Extract the (x, y) coordinate from the center of the cell holding the provided text.  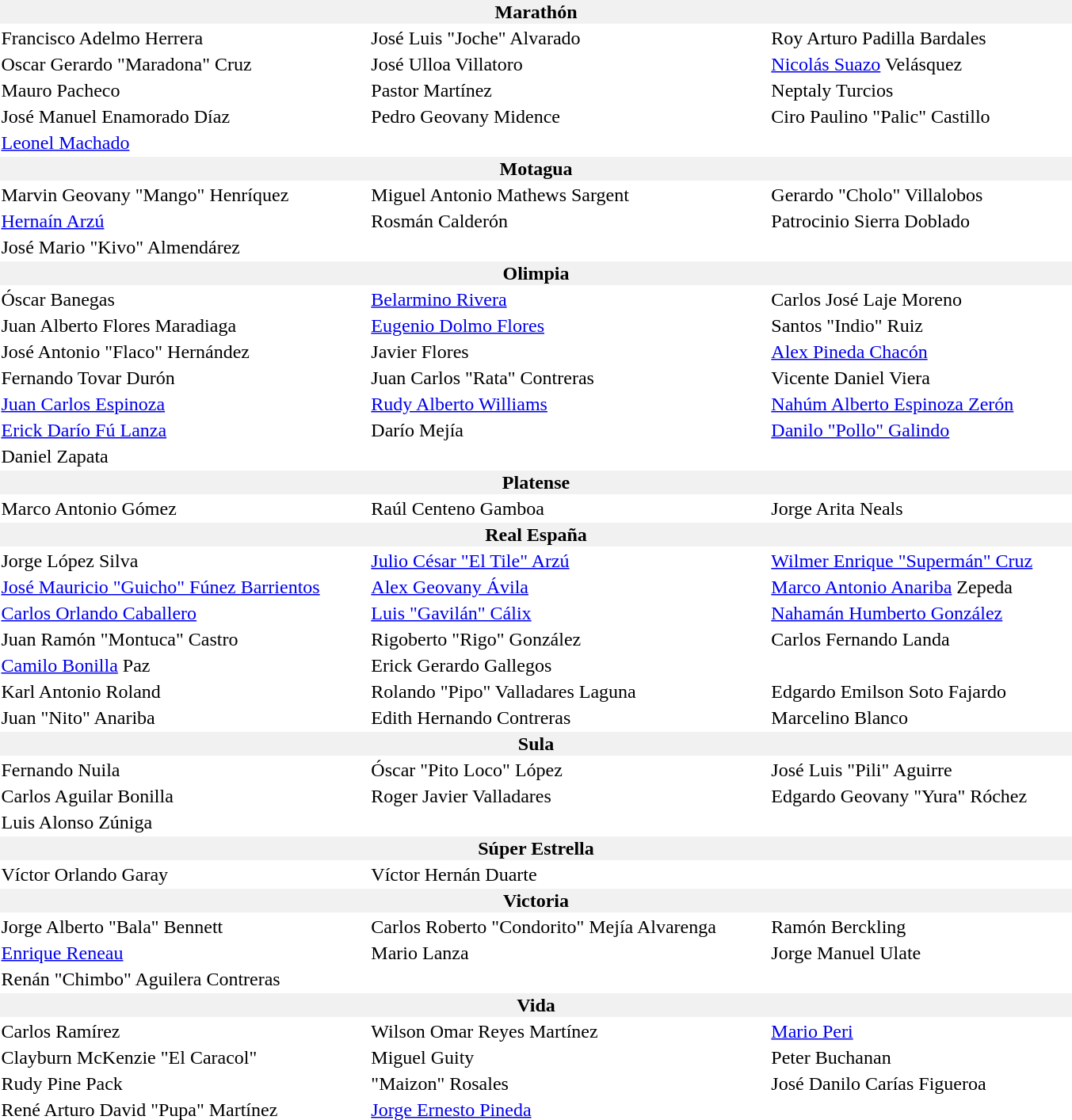
Wilson Omar Reyes Martínez (569, 1031)
Carlos Orlando Caballero (184, 613)
Luis Alonso Zúniga (184, 822)
Marathón (536, 12)
Camilo Bonilla Paz (184, 665)
Patrocinio Sierra Doblado (921, 221)
Vida (536, 1005)
Carlos Fernando Landa (921, 639)
Enrique Reneau (184, 953)
Juan Ramón "Montuca" Castro (184, 639)
Óscar "Pito Loco" López (569, 770)
"Maizon" Rosales (569, 1084)
Víctor Orlando Garay (184, 874)
Hernaín Arzú (184, 221)
Jorge Arita Neals (921, 509)
Rigoberto "Rigo" González (569, 639)
Nahamán Humberto González (921, 613)
Neptaly Turcios (921, 90)
Sula (536, 744)
Real España (536, 535)
Alex Pineda Chacón (921, 352)
Carlos Aguilar Bonilla (184, 796)
Rudy Alberto Williams (569, 404)
Edgardo Geovany "Yura" Róchez (921, 796)
Rudy Pine Pack (184, 1084)
Mario Lanza (569, 953)
José Ulloa Villatoro (569, 64)
Súper Estrella (536, 848)
José Mauricio "Guicho" Fúnez Barrientos (184, 587)
Eugenio Dolmo Flores (569, 326)
Platense (536, 482)
Darío Mejía (569, 430)
Vicente Daniel Viera (921, 378)
José Luis "Joche" Alvarado (569, 38)
Gerardo "Cholo" Villalobos (921, 195)
Marcelino Blanco (921, 718)
Víctor Hernán Duarte (569, 874)
Ramón Berckling (921, 927)
Juan Alberto Flores Maradiaga (184, 326)
Rosmán Calderón (569, 221)
Pedro Geovany Midence (569, 116)
Victoria (536, 901)
Marvin Geovany "Mango" Henríquez (184, 195)
Santos "Indio" Ruiz (921, 326)
Belarmino Rivera (569, 299)
Fernando Tovar Durón (184, 378)
Julio César "El Tile" Arzú (569, 561)
Wilmer Enrique "Supermán" Cruz (921, 561)
Carlos Roberto "Condorito" Mejía Alvarenga (569, 927)
Javier Flores (569, 352)
Mario Peri (921, 1031)
Edgardo Emilson Soto Fajardo (921, 691)
Rolando "Pipo" Valladares Laguna (569, 691)
Carlos José Laje Moreno (921, 299)
Olimpia (536, 273)
Juan Carlos Espinoza (184, 404)
Marco Antonio Anariba Zepeda (921, 587)
José Danilo Carías Figueroa (921, 1084)
Nicolás Suazo Velásquez (921, 64)
Erick Darío Fú Lanza (184, 430)
Carlos Ramírez (184, 1031)
José Luis "Pili" Aguirre (921, 770)
Miguel Guity (569, 1057)
Luis "Gavilán" Cálix (569, 613)
Jorge Manuel Ulate (921, 953)
Mauro Pacheco (184, 90)
Roy Arturo Padilla Bardales (921, 38)
Edith Hernando Contreras (569, 718)
Jorge López Silva (184, 561)
Raúl Centeno Gamboa (569, 509)
Nahúm Alberto Espinoza Zerón (921, 404)
Oscar Gerardo "Maradona" Cruz (184, 64)
Francisco Adelmo Herrera (184, 38)
Juan "Nito" Anariba (184, 718)
Leonel Machado (184, 143)
Clayburn McKenzie "El Caracol" (184, 1057)
Danilo "Pollo" Galindo (921, 430)
Miguel Antonio Mathews Sargent (569, 195)
Motagua (536, 169)
Óscar Banegas (184, 299)
José Manuel Enamorado Díaz (184, 116)
Ciro Paulino "Palic" Castillo (921, 116)
Roger Javier Valladares (569, 796)
Renán "Chimbo" Aguilera Contreras (184, 979)
Alex Geovany Ávila (569, 587)
Marco Antonio Gómez (184, 509)
Juan Carlos "Rata" Contreras (569, 378)
José Mario "Kivo" Almendárez (184, 247)
Jorge Alberto "Bala" Bennett (184, 927)
Peter Buchanan (921, 1057)
Daniel Zapata (184, 456)
Karl Antonio Roland (184, 691)
Erick Gerardo Gallegos (569, 665)
Fernando Nuila (184, 770)
Pastor Martínez (569, 90)
José Antonio "Flaco" Hernández (184, 352)
